From the cell containing the given text, extract its center point as (x, y) coordinate. 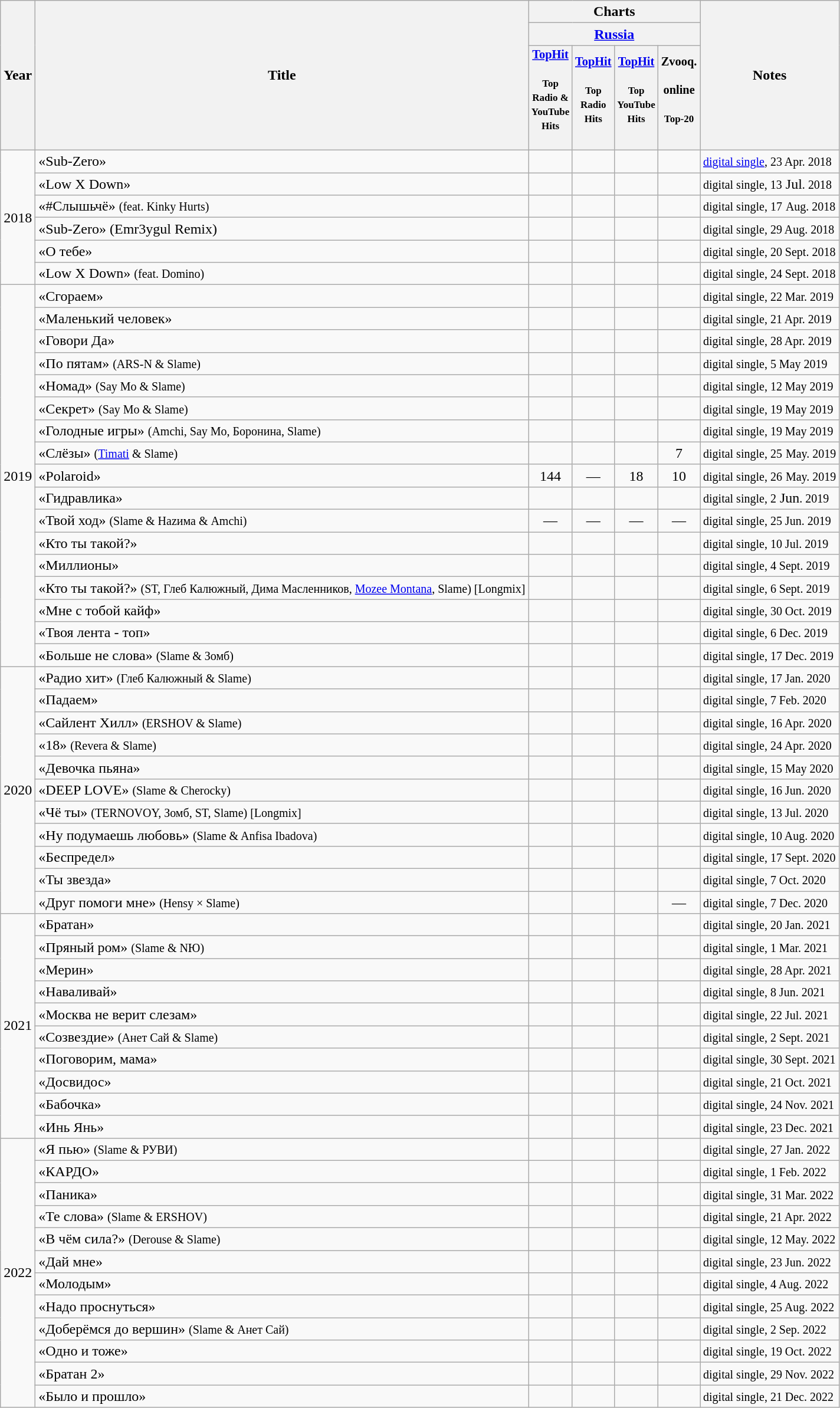
«Секрет» (Say Mo & Slame) (282, 408)
digital single, 25 May. 2019 (769, 453)
digital single, 19 Oct. 2022 (769, 1351)
«Сайлент Хилл» (ERSHOV & Slame) (282, 723)
«Номад» (Say Mo & Slame) (282, 386)
digital single, 21 Apr. 2022 (769, 1216)
«Надо проснуться» (282, 1307)
«Ты звезда» (282, 880)
«Сгораем» (282, 296)
«Твоя лента - топ» (282, 633)
«Мерин» (282, 970)
digital single, 21 Apr. 2019 (769, 319)
TopHitTop YouTube Hits (636, 98)
digital single, 5 May 2019 (769, 363)
digital single, 29 Nov. 2022 (769, 1374)
digital single, 13 Jul. 2018 (769, 184)
«В чём сила?» (Derouse & Slame) (282, 1239)
digital single, 31 Mar. 2022 (769, 1194)
«Слёзы» (Timati & Slame) (282, 453)
digital single, 10 Jul. 2019 (769, 543)
«Чё ты» (TERNOVOY, Зомб, ST, Slame) [Longmix] (282, 812)
digital single, 16 Jun. 2020 (769, 790)
digital single, 16 Apr. 2020 (769, 723)
«Те слова» (Slame & ERSHOV) (282, 1216)
«Дай мне» (282, 1262)
«Sub-Zero» (Emr3ygul Remix) (282, 229)
digital single, 26 May. 2019 (769, 475)
«Кто ты такой?» (ST, Глеб Калюжный, Дима Масленников, Mozee Montana, Slame) [Longmix] (282, 588)
«Девочка пьяна» (282, 767)
digital single, 24 Sept. 2018 (769, 274)
«Low X Down» (feat. Domino) (282, 274)
digital single, 7 Oct. 2020 (769, 880)
digital single, 25 Jun. 2019 (769, 521)
digital single, 2 Sept. 2021 (769, 1037)
digital single, 28 Apr. 2021 (769, 970)
«Москва не верит слезам» (282, 1015)
digital single, 13 Jul. 2020 (769, 812)
«Больше не слова» (Slame & Зомб) (282, 655)
Title (282, 76)
Zvooq.onlineTop-20 (680, 98)
«Радио хит» (Глеб Калюжный & Slame) (282, 678)
«Доберёмся до вершин» (Slame & Анет Сай) (282, 1329)
TopHitTop Radio Hits (593, 98)
«Поговорим, мама» (282, 1059)
digital single, 22 Jul. 2021 (769, 1015)
«Беспредел» (282, 857)
Year (18, 76)
«КАРДО» (282, 1171)
digital single, 29 Aug. 2018 (769, 229)
digital single, 25 Aug. 2022 (769, 1307)
«Братан» (282, 925)
digital single, 17 Sept. 2020 (769, 857)
«Наваливай» (282, 992)
digital single, 20 Sept. 2018 (769, 251)
«Падаем» (282, 700)
digital single, 6 Dec. 2019 (769, 633)
digital single, 23 Dec. 2021 (769, 1127)
«DEEP LOVE» (Slame & Cherocky) (282, 790)
digital single, 7 Feb. 2020 (769, 700)
digital single, 6 Sept. 2019 (769, 588)
«‎Друг помоги мне» (Hensy × Slame) (282, 902)
digital single, 12 May. 2022 (769, 1239)
«Гидравлика» (282, 498)
«Созвездие» (Анет Сай & Slame) (282, 1037)
digital single, 1 Mar. 2021 (769, 947)
«Бабочка» (282, 1104)
2021 (18, 1026)
digital single, 4 Sept. 2019 (769, 566)
digital single, 21 Oct. 2021 (769, 1082)
«Sub-Zero» (282, 162)
digital single, 2 Jun. 2019 (769, 498)
Notes (769, 76)
digital single, 12 May 2019 (769, 386)
digital single, 28 Apr. 2019 (769, 341)
digital single, 15 May 2020 (769, 767)
18 (636, 475)
7 (680, 453)
digital single, 17 Jan. 2020 (769, 678)
«Мне с тобой кайф» (282, 611)
«Паника» (282, 1194)
digital single, 23 Jun. 2022 (769, 1262)
«Досвидос» (282, 1082)
digital single, 2 Sep. 2022 (769, 1329)
«Low X Down» (282, 184)
«Говори Да» (282, 341)
«18» (Revera & Slame) (282, 745)
144 (550, 475)
«Кто ты такой?» (282, 543)
10 (680, 475)
«Пряный ром» (Slame & NЮ) (282, 947)
«Инь Янь» (282, 1127)
«По пятам» (ARS-N & Slame) (282, 363)
digital single, 17 Dec. 2019 (769, 655)
«Миллионы» (282, 566)
digital single, 24 Nov. 2021 (769, 1104)
digital single, 17 Aug. 2018 (769, 206)
digital single, 30 Sept. 2021 (769, 1059)
digital single, 8 Jun. 2021 (769, 992)
Russia (615, 34)
«Голодные игры» (Amchi, Say Mo, Боронина, Slame) (282, 431)
digital single, 23 Apr. 2018 (769, 162)
«Братан 2» (282, 1374)
«#Слышьчё» (feat. Kinky Hurts) (282, 206)
«О тебе» (282, 251)
2020 (18, 790)
2022 (18, 1273)
«Твой ход» (Slame & Нazима & Amchi) (282, 521)
TopHitTop Radio & YouTube Hits (550, 98)
digital single, 24 Apr. 2020 (769, 745)
digital single, 30 Oct. 2019 (769, 611)
digital single, 21 Dec. 2022 (769, 1396)
«Было и прошло» (282, 1396)
Charts (615, 12)
digital single, 22 Mar. 2019 (769, 296)
«Я пью» (Slame & РУВИ) (282, 1149)
2018 (18, 218)
«Одно и тоже» (282, 1351)
digital single, 1 Feb. 2022 (769, 1171)
«Маленький человек» (282, 319)
digital single, 10 Aug. 2020 (769, 835)
2019 (18, 475)
«Polaroid» (282, 475)
«Ну подумаешь любовь» (Slame & Anfisa Ibadova) (282, 835)
«Молодым» (282, 1284)
digital single, 27 Jan. 2022 (769, 1149)
digital single, 4 Aug. 2022 (769, 1284)
digital single, 20 Jan. 2021 (769, 925)
digital single, 7 Dec. 2020 (769, 902)
